Extract the (x, y) coordinate from the center of the cell holding the provided text.  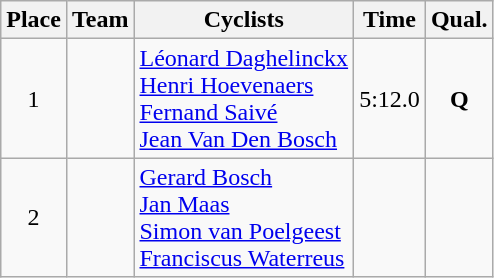
Time (390, 20)
Q (459, 98)
Place (34, 20)
Team (100, 20)
Cyclists (244, 20)
5:12.0 (390, 98)
Léonard Daghelinckx Henri Hoevenaers Fernand Saivé Jean Van Den Bosch (244, 98)
2 (34, 218)
1 (34, 98)
Qual. (459, 20)
Gerard Bosch Jan Maas Simon van Poelgeest Franciscus Waterreus (244, 218)
